Pinpoint the cell where the given text exists, returning its (X, Y) midpoint coordinate. 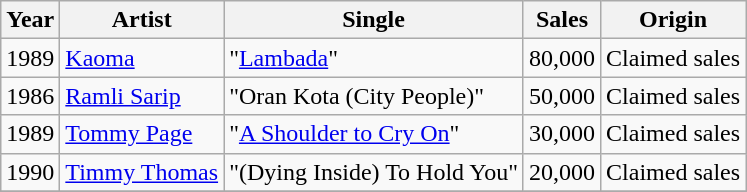
1986 (30, 96)
"(Dying Inside) To Hold You" (374, 172)
"A Shoulder to Cry On" (374, 134)
30,000 (562, 134)
80,000 (562, 58)
Sales (562, 20)
20,000 (562, 172)
"Oran Kota (City People)" (374, 96)
50,000 (562, 96)
Origin (674, 20)
"Lambada" (374, 58)
Artist (142, 20)
Single (374, 20)
Year (30, 20)
1990 (30, 172)
Tommy Page (142, 134)
Kaoma (142, 58)
Timmy Thomas (142, 172)
Ramli Sarip (142, 96)
